Return the (X, Y) coordinate for the center point of the cell that contains the specified text.  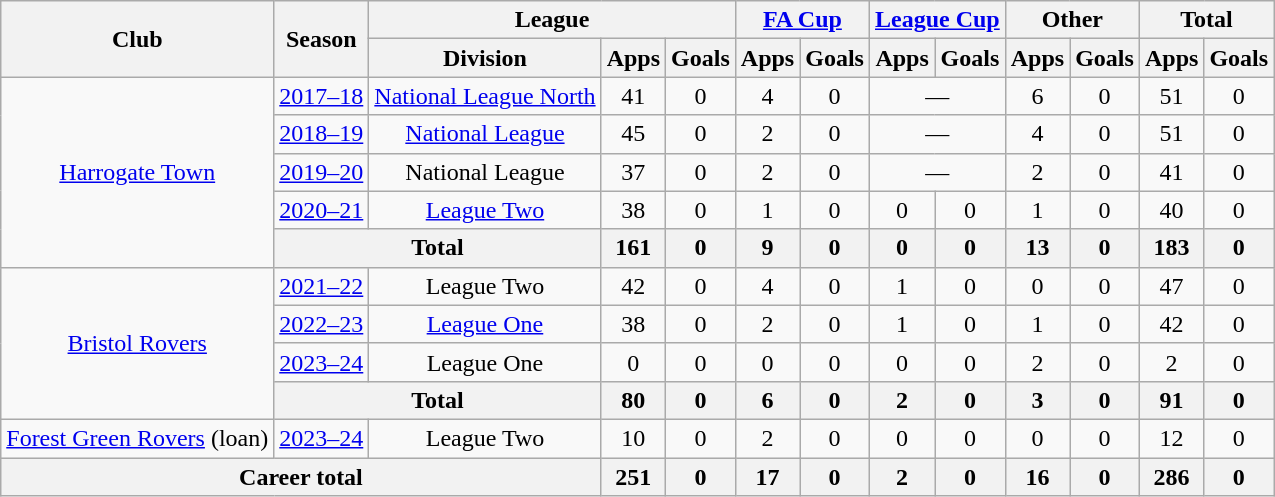
2019–20 (322, 172)
National League North (485, 96)
2021–22 (322, 286)
10 (633, 438)
League Cup (937, 20)
FA Cup (802, 20)
16 (1037, 477)
45 (633, 134)
251 (633, 477)
91 (1171, 400)
Harrogate Town (138, 172)
Club (138, 39)
2018–19 (322, 134)
Season (322, 39)
80 (633, 400)
12 (1171, 438)
2020–21 (322, 210)
Career total (301, 477)
183 (1171, 248)
Division (485, 58)
37 (633, 172)
League (552, 20)
17 (767, 477)
40 (1171, 210)
161 (633, 248)
9 (767, 248)
Forest Green Rovers (loan) (138, 438)
3 (1037, 400)
Other (1072, 20)
13 (1037, 248)
Bristol Rovers (138, 343)
2022–23 (322, 324)
2017–18 (322, 96)
47 (1171, 286)
286 (1171, 477)
